Capture the cell that displays the provided text and extract its [x, y] central coordinate. 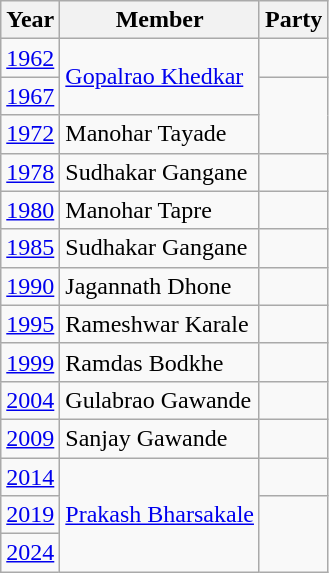
Rameshwar Karale [160, 324]
1972 [30, 134]
Party [293, 20]
Year [30, 20]
2024 [30, 553]
2004 [30, 400]
Gopalrao Khedkar [160, 77]
1985 [30, 248]
Member [160, 20]
Jagannath Dhone [160, 286]
1967 [30, 96]
Gulabrao Gawande [160, 400]
Manohar Tayade [160, 134]
2014 [30, 477]
Prakash Bharsakale [160, 515]
2019 [30, 515]
1978 [30, 172]
1980 [30, 210]
1962 [30, 58]
1999 [30, 362]
1995 [30, 324]
2009 [30, 438]
Sanjay Gawande [160, 438]
Ramdas Bodkhe [160, 362]
Manohar Tapre [160, 210]
1990 [30, 286]
